Extract the (x, y) coordinate from the center of the cell holding the provided text.  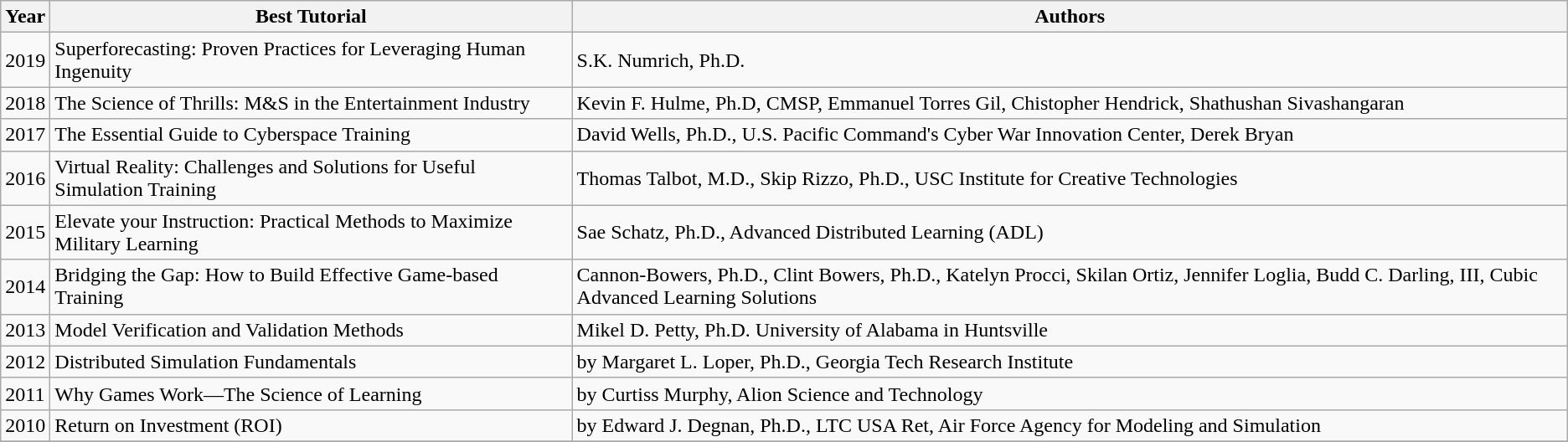
by Margaret L. Loper, Ph.D., Georgia Tech Research Institute (1070, 362)
2013 (25, 330)
The Essential Guide to Cyberspace Training (312, 135)
Authors (1070, 17)
2019 (25, 60)
Return on Investment (ROI) (312, 425)
Superforecasting: Proven Practices for Leveraging Human Ingenuity (312, 60)
by Edward J. Degnan, Ph.D., LTC USA Ret, Air Force Agency for Modeling and Simulation (1070, 425)
Virtual Reality: Challenges and Solutions for Useful Simulation Training (312, 177)
Distributed Simulation Fundamentals (312, 362)
2018 (25, 103)
Mikel D. Petty, Ph.D. University of Alabama in Huntsville (1070, 330)
by Curtiss Murphy, Alion Science and Technology (1070, 393)
Year (25, 17)
2014 (25, 286)
Why Games Work—The Science of Learning (312, 393)
Cannon-Bowers, Ph.D., Clint Bowers, Ph.D., Katelyn Procci, Skilan Ortiz, Jennifer Loglia, Budd C. Darling, III, Cubic Advanced Learning Solutions (1070, 286)
2010 (25, 425)
David Wells, Ph.D., U.S. Pacific Command's Cyber War Innovation Center, Derek Bryan (1070, 135)
2017 (25, 135)
2015 (25, 233)
Model Verification and Validation Methods (312, 330)
Sae Schatz, Ph.D., Advanced Distributed Learning (ADL) (1070, 233)
2016 (25, 177)
S.K. Numrich, Ph.D. (1070, 60)
Best Tutorial (312, 17)
Elevate your Instruction: Practical Methods to Maximize Military Learning (312, 233)
2012 (25, 362)
Kevin F. Hulme, Ph.D, CMSP, Emmanuel Torres Gil, Chistopher Hendrick, Shathushan Sivashangaran (1070, 103)
Bridging the Gap: How to Build Effective Game-based Training (312, 286)
Thomas Talbot, M.D., Skip Rizzo, Ph.D., USC Institute for Creative Technologies (1070, 177)
The Science of Thrills: M&S in the Entertainment Industry (312, 103)
2011 (25, 393)
